Determine the (x, y) coordinate at the center of the cell enclosing the given text.  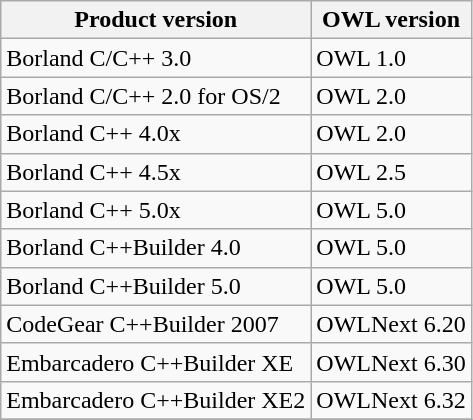
Borland C++ 4.0x (156, 134)
Embarcadero C++Builder XE2 (156, 400)
OWL 2.5 (391, 172)
Borland C++Builder 5.0 (156, 286)
Product version (156, 20)
OWL 1.0 (391, 58)
OWLNext 6.32 (391, 400)
Borland C++ 5.0x (156, 210)
OWLNext 6.20 (391, 324)
Borland C/C++ 2.0 for OS/2 (156, 96)
Borland C/C++ 3.0 (156, 58)
Borland C++Builder 4.0 (156, 248)
OWL version (391, 20)
OWLNext 6.30 (391, 362)
Embarcadero C++Builder XE (156, 362)
CodeGear C++Builder 2007 (156, 324)
Borland C++ 4.5x (156, 172)
